Scan for the cell matching the given text and deliver its [x, y] coordinate at center. 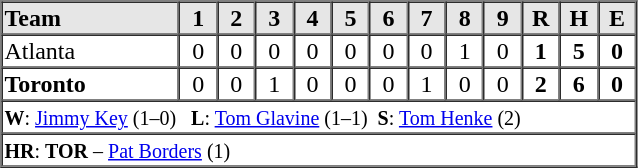
8 [465, 18]
Atlanta [91, 50]
HR: TOR – Pat Borders (1) [319, 150]
W: Jimmy Key (1–0) L: Tom Glavine (1–1) S: Tom Henke (2) [319, 116]
Team [91, 18]
3 [274, 18]
E [617, 18]
9 [503, 18]
R [541, 18]
7 [427, 18]
4 [312, 18]
Toronto [91, 84]
H [579, 18]
